Detect which cell encompasses the target text, then output its [X, Y] center coordinate. 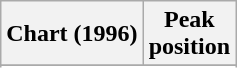
Chart (1996) [72, 34]
Peak position [189, 34]
